From the cell containing the given text, extract its center point as [X, Y] coordinate. 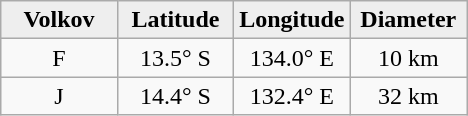
14.4° S [175, 96]
Diameter [408, 20]
32 km [408, 96]
F [59, 58]
132.4° E [292, 96]
10 km [408, 58]
Latitude [175, 20]
13.5° S [175, 58]
Volkov [59, 20]
Longitude [292, 20]
134.0° E [292, 58]
J [59, 96]
